Detect which cell encompasses the target text, then output its (X, Y) center coordinate. 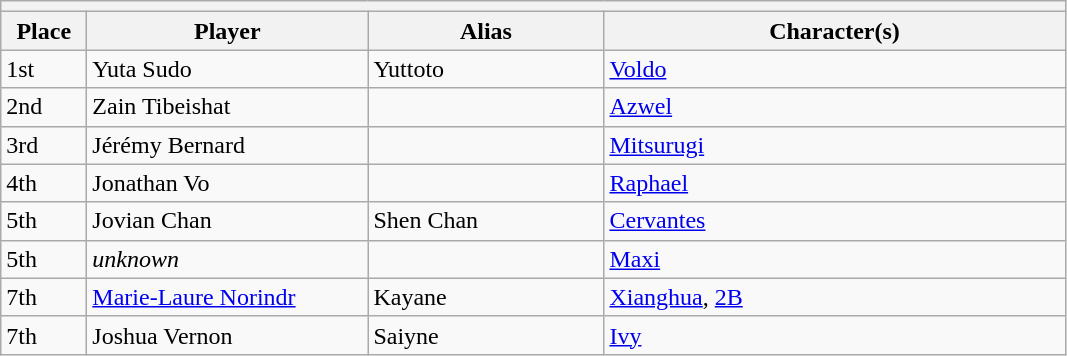
Kayane (486, 297)
Yuta Sudo (228, 69)
Jonathan Vo (228, 183)
Maxi (834, 259)
Player (228, 31)
Mitsurugi (834, 145)
Yuttoto (486, 69)
Raphael (834, 183)
Voldo (834, 69)
1st (44, 69)
Zain Tibeishat (228, 107)
2nd (44, 107)
4th (44, 183)
Shen Chan (486, 221)
Cervantes (834, 221)
Alias (486, 31)
Marie-Laure Norindr (228, 297)
Saiyne (486, 335)
Character(s) (834, 31)
Jovian Chan (228, 221)
Place (44, 31)
Joshua Vernon (228, 335)
Azwel (834, 107)
Xianghua, 2B (834, 297)
3rd (44, 145)
Ivy (834, 335)
unknown (228, 259)
Jérémy Bernard (228, 145)
